For the text-containing cell, return its midpoint in [X, Y] coordinate format. 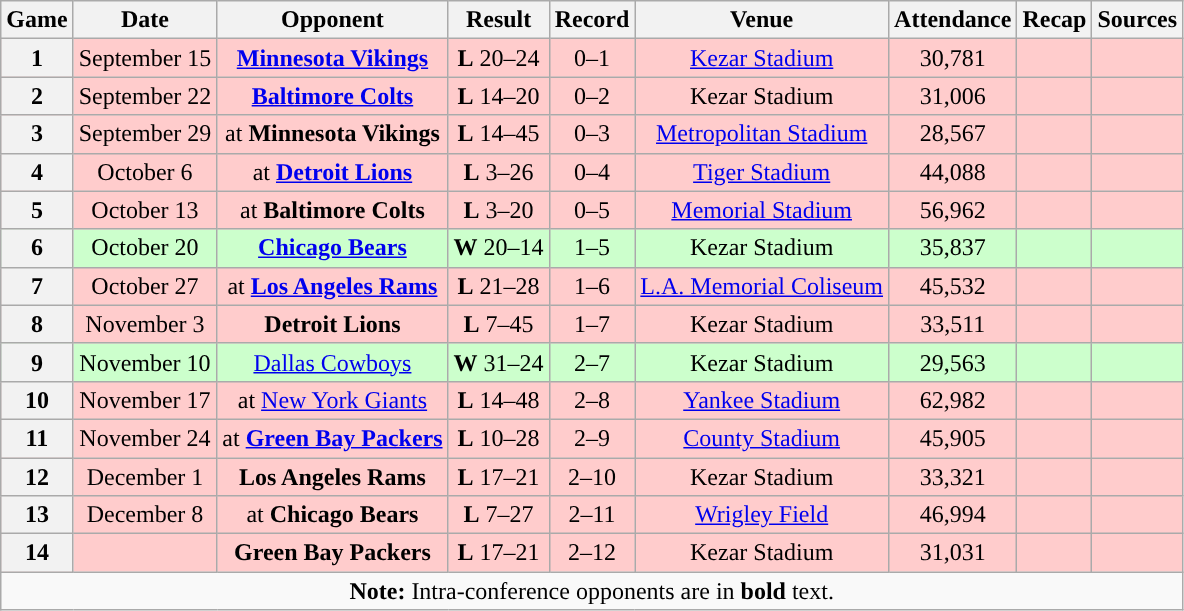
Wrigley Field [762, 515]
at Green Bay Packers [332, 438]
Record [592, 20]
8 [37, 324]
Date [145, 20]
L 10–28 [498, 438]
35,837 [953, 248]
at Baltimore Colts [332, 210]
45,905 [953, 438]
September 29 [145, 134]
0–4 [592, 172]
L 3–26 [498, 172]
12 [37, 477]
2–8 [592, 400]
September 15 [145, 58]
31,031 [953, 553]
Los Angeles Rams [332, 477]
Game [37, 20]
Venue [762, 20]
October 27 [145, 286]
28,567 [953, 134]
December 1 [145, 477]
13 [37, 515]
October 13 [145, 210]
Tiger Stadium [762, 172]
at Minnesota Vikings [332, 134]
September 22 [145, 96]
November 24 [145, 438]
at Los Angeles Rams [332, 286]
Chicago Bears [332, 248]
L 14–20 [498, 96]
L 14–48 [498, 400]
0–3 [592, 134]
Metropolitan Stadium [762, 134]
1–7 [592, 324]
December 8 [145, 515]
7 [37, 286]
Memorial Stadium [762, 210]
Baltimore Colts [332, 96]
at Chicago Bears [332, 515]
L 7–27 [498, 515]
1–5 [592, 248]
W 31–24 [498, 362]
62,982 [953, 400]
2–10 [592, 477]
at New York Giants [332, 400]
2–11 [592, 515]
44,088 [953, 172]
October 20 [145, 248]
Result [498, 20]
4 [37, 172]
at Detroit Lions [332, 172]
14 [37, 553]
L 3–20 [498, 210]
33,321 [953, 477]
31,006 [953, 96]
1–6 [592, 286]
Note: Intra-conference opponents are in bold text. [592, 591]
Yankee Stadium [762, 400]
Minnesota Vikings [332, 58]
L 7–45 [498, 324]
County Stadium [762, 438]
Detroit Lions [332, 324]
W 20–14 [498, 248]
L 21–28 [498, 286]
Attendance [953, 20]
33,511 [953, 324]
0–2 [592, 96]
L 20–24 [498, 58]
November 10 [145, 362]
Dallas Cowboys [332, 362]
2 [37, 96]
L.A. Memorial Coliseum [762, 286]
Opponent [332, 20]
2–12 [592, 553]
6 [37, 248]
October 6 [145, 172]
November 3 [145, 324]
46,994 [953, 515]
Green Bay Packers [332, 553]
30,781 [953, 58]
2–7 [592, 362]
45,532 [953, 286]
0–5 [592, 210]
Recap [1054, 20]
29,563 [953, 362]
11 [37, 438]
L 14–45 [498, 134]
2–9 [592, 438]
November 17 [145, 400]
9 [37, 362]
0–1 [592, 58]
3 [37, 134]
56,962 [953, 210]
1 [37, 58]
Sources [1138, 20]
5 [37, 210]
10 [37, 400]
